Return the (x, y) coordinate for the center point of the cell that contains the specified text.  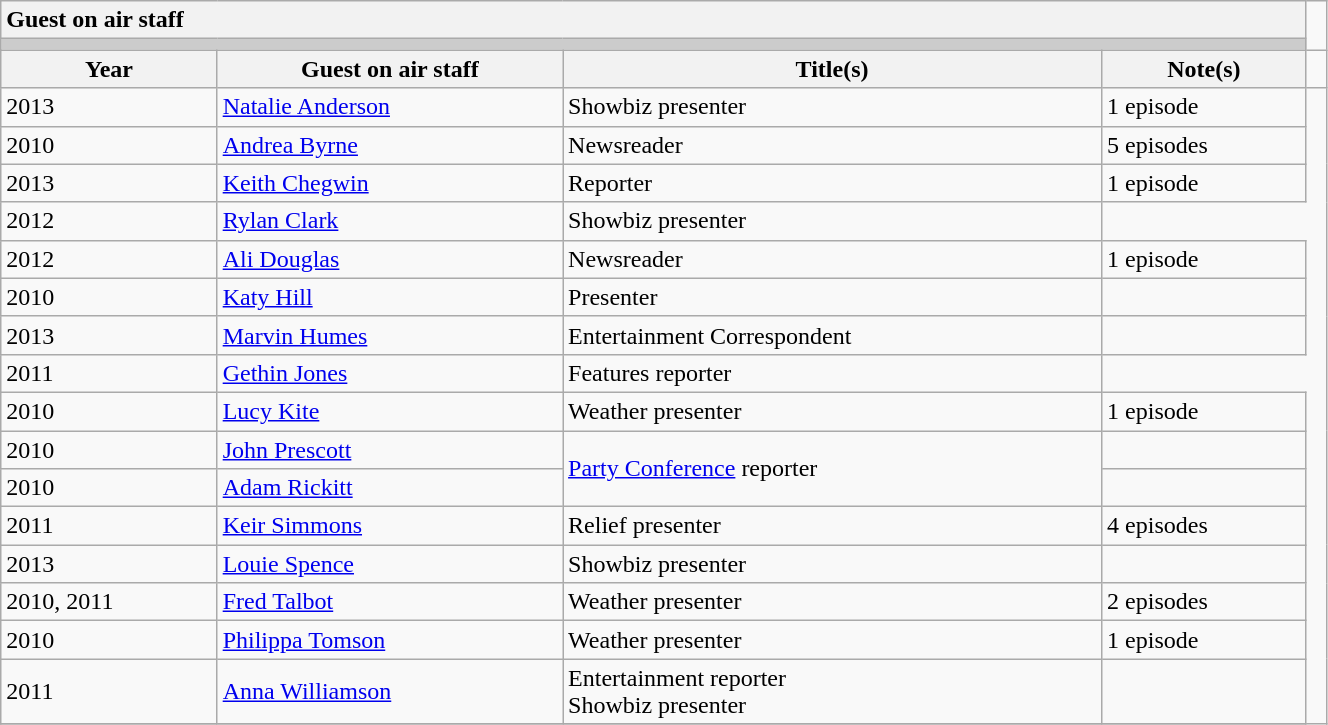
Louie Spence (390, 564)
Anna Williamson (390, 692)
Features reporter (832, 373)
Entertainment reporterShowbiz presenter (832, 692)
Title(s) (832, 69)
Year (109, 69)
Adam Rickitt (390, 488)
Presenter (832, 297)
Party Conference reporter (832, 468)
John Prescott (390, 449)
Katy Hill (390, 297)
Note(s) (1204, 69)
5 episodes (1204, 145)
Ali Douglas (390, 259)
2010, 2011 (109, 602)
Keir Simmons (390, 526)
Gethin Jones (390, 373)
Rylan Clark (390, 221)
Relief presenter (832, 526)
Entertainment Correspondent (832, 335)
Marvin Humes (390, 335)
Fred Talbot (390, 602)
2 episodes (1204, 602)
Lucy Kite (390, 411)
Reporter (832, 183)
Philippa Tomson (390, 640)
Andrea Byrne (390, 145)
Keith Chegwin (390, 183)
4 episodes (1204, 526)
Natalie Anderson (390, 107)
